Detect which cell encompasses the target text, then output its [x, y] center coordinate. 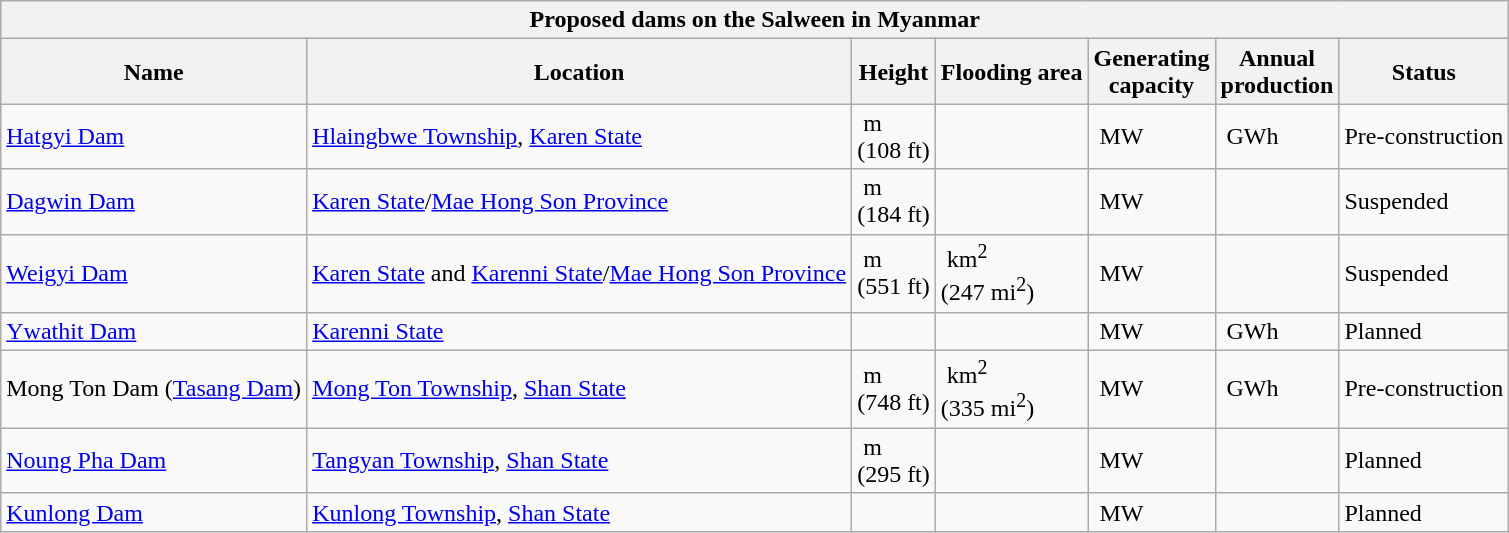
Karen State and Karenni State/Mae Hong Son Province [580, 273]
Hatgyi Dam [154, 136]
m(184 ft) [894, 202]
Height [894, 72]
Ywathit Dam [154, 331]
m(295 ft) [894, 460]
Name [154, 72]
m(551 ft) [894, 273]
Weigyi Dam [154, 273]
Mong Ton Dam (Tasang Dam) [154, 389]
Proposed dams on the Salween in Myanmar [755, 20]
Dagwin Dam [154, 202]
km2(335 mi2) [1012, 389]
m(108 ft) [894, 136]
Noung Pha Dam [154, 460]
Generatingcapacity [1152, 72]
Kunlong Township, Shan State [580, 512]
Mong Ton Township, Shan State [580, 389]
Hlaingbwe Township, Karen State [580, 136]
m(748 ft) [894, 389]
Location [580, 72]
Status [1424, 72]
Karen State/Mae Hong Son Province [580, 202]
Tangyan Township, Shan State [580, 460]
Karenni State [580, 331]
km2(247 mi2) [1012, 273]
Annualproduction [1277, 72]
Flooding area [1012, 72]
Kunlong Dam [154, 512]
